Return the [X, Y] coordinate for the center point of the cell that contains the specified text.  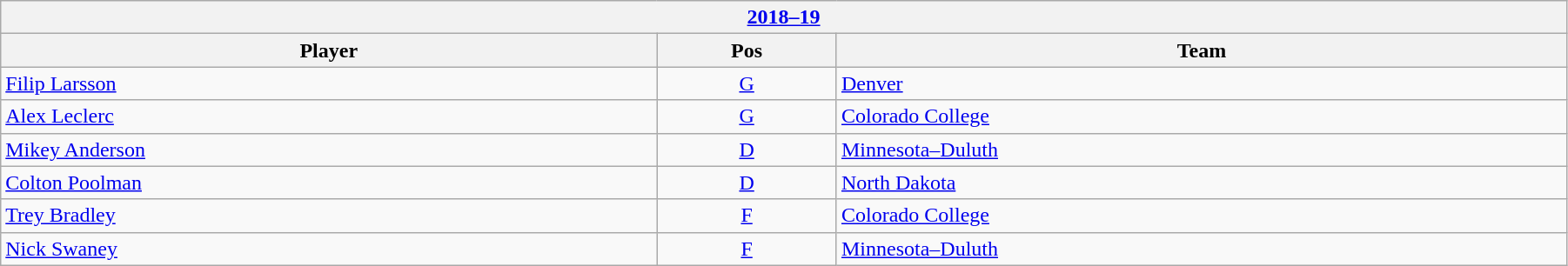
Colton Poolman [329, 183]
Filip Larsson [329, 83]
North Dakota [1201, 183]
Mikey Anderson [329, 150]
Trey Bradley [329, 216]
2018–19 [784, 17]
Player [329, 50]
Alex Leclerc [329, 116]
Pos [747, 50]
Denver [1201, 83]
Nick Swaney [329, 249]
Team [1201, 50]
